Pinpoint the cell where the given text exists, returning its [X, Y] midpoint coordinate. 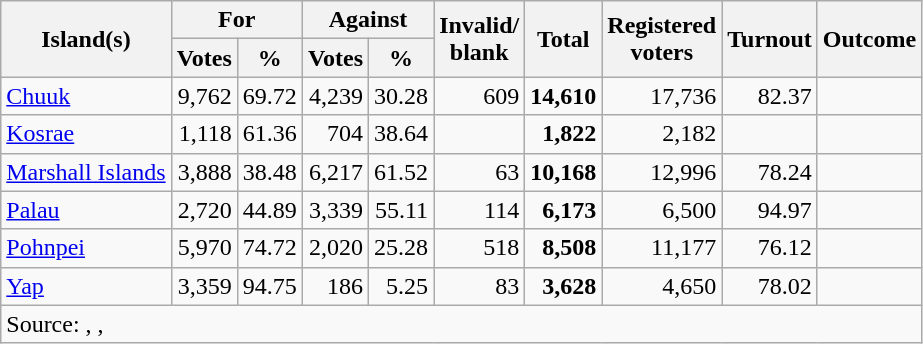
94.75 [270, 286]
25.28 [402, 248]
186 [335, 286]
Registeredvoters [662, 39]
76.12 [770, 248]
12,996 [662, 172]
10,168 [564, 172]
Turnout [770, 39]
94.97 [770, 210]
Marshall Islands [86, 172]
6,500 [662, 210]
14,610 [564, 96]
83 [480, 286]
Island(s) [86, 39]
Against [368, 20]
3,628 [564, 286]
1,118 [204, 134]
44.89 [270, 210]
55.11 [402, 210]
69.72 [270, 96]
63 [480, 172]
6,173 [564, 210]
704 [335, 134]
2,182 [662, 134]
61.36 [270, 134]
11,177 [662, 248]
1,822 [564, 134]
38.48 [270, 172]
518 [480, 248]
2,020 [335, 248]
For [236, 20]
5,970 [204, 248]
3,359 [204, 286]
Palau [86, 210]
78.02 [770, 286]
Outcome [869, 39]
Pohnpei [86, 248]
Invalid/blank [480, 39]
8,508 [564, 248]
2,720 [204, 210]
Source: , , [462, 324]
74.72 [270, 248]
609 [480, 96]
6,217 [335, 172]
38.64 [402, 134]
30.28 [402, 96]
17,736 [662, 96]
4,650 [662, 286]
Yap [86, 286]
5.25 [402, 286]
3,339 [335, 210]
78.24 [770, 172]
82.37 [770, 96]
Total [564, 39]
9,762 [204, 96]
114 [480, 210]
Kosrae [86, 134]
4,239 [335, 96]
61.52 [402, 172]
Chuuk [86, 96]
3,888 [204, 172]
